Find where the given text appears and provide that cell's center as (x, y) coordinate. 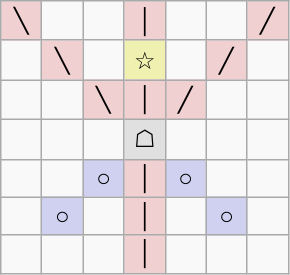
☖ (144, 139)
☆ (144, 60)
